Capture the cell that displays the provided text and extract its (X, Y) central coordinate. 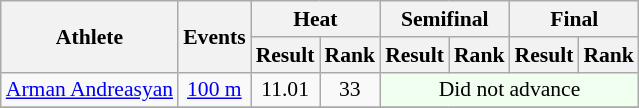
Arman Andreasyan (90, 90)
Heat (316, 19)
Did not advance (510, 90)
100 m (214, 90)
Semifinal (444, 19)
Events (214, 36)
33 (350, 90)
Athlete (90, 36)
11.01 (286, 90)
Final (574, 19)
